For the text-containing cell, return its midpoint in (X, Y) coordinate format. 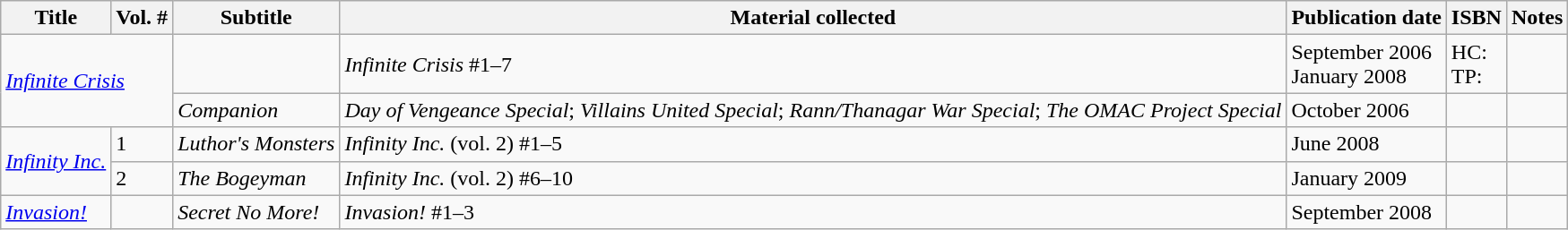
Infinity Inc. (vol. 2) #1–5 (813, 144)
Invasion! #1–3 (813, 212)
2 (142, 178)
1 (142, 144)
Infinity Inc. (56, 161)
Day of Vengeance Special; Villains United Special; Rann/Thanagar War Special; The OMAC Project Special (813, 110)
Infinite Crisis #1–7 (813, 64)
Infinity Inc. (vol. 2) #6–10 (813, 178)
Luthor's Monsters (256, 144)
Title (56, 18)
HC: TP: (1476, 64)
Material collected (813, 18)
Notes (1537, 18)
June 2008 (1366, 144)
Subtitle (256, 18)
Secret No More! (256, 212)
Invasion! (56, 212)
January 2009 (1366, 178)
Publication date (1366, 18)
September 2006January 2008 (1366, 64)
Companion (256, 110)
October 2006 (1366, 110)
The Bogeyman (256, 178)
September 2008 (1366, 212)
Vol. # (142, 18)
Infinite Crisis (87, 81)
ISBN (1476, 18)
